Scan for the cell matching the given text and deliver its [X, Y] coordinate at center. 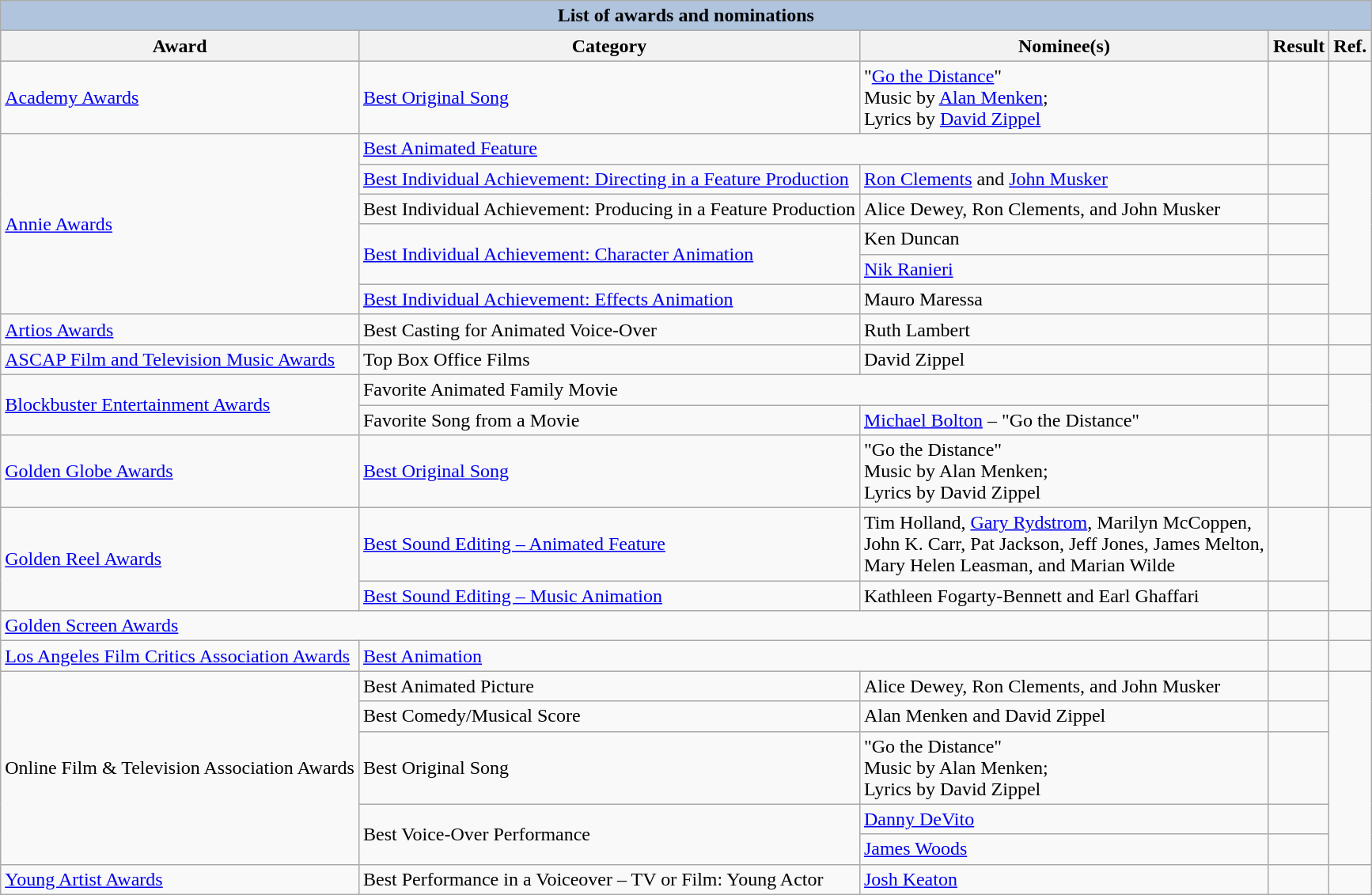
Los Angeles Film Critics Association Awards [180, 656]
Best Individual Achievement: Producing in a Feature Production [609, 209]
Young Artist Awards [180, 879]
Golden Globe Awards [180, 472]
Best Sound Editing – Music Animation [609, 596]
Ref. [1350, 46]
Nominee(s) [1063, 46]
David Zippel [1063, 359]
Award [180, 46]
Best Performance in a Voiceover – TV or Film: Young Actor [609, 879]
Favorite Song from a Movie [609, 420]
Category [609, 46]
Danny DeVito [1063, 819]
Best Individual Achievement: Character Animation [609, 254]
Top Box Office Films [609, 359]
Best Casting for Animated Voice-Over [609, 329]
Best Animated Picture [609, 686]
Academy Awards [180, 97]
Online Film & Television Association Awards [180, 768]
Tim Holland, Gary Rydstrom, Marilyn McCoppen, John K. Carr, Pat Jackson, Jeff Jones, James Melton, Mary Helen Leasman, and Marian Wilde [1063, 544]
Best Animated Feature [813, 149]
Best Sound Editing – Animated Feature [609, 544]
Golden Screen Awards [635, 626]
Mauro Maressa [1063, 299]
Ron Clements and John Musker [1063, 179]
Ken Duncan [1063, 239]
Result [1298, 46]
Blockbuster Entertainment Awards [180, 404]
Best Individual Achievement: Directing in a Feature Production [609, 179]
Nik Ranieri [1063, 269]
Best Individual Achievement: Effects Animation [609, 299]
ASCAP Film and Television Music Awards [180, 359]
Best Comedy/Musical Score [609, 716]
Josh Keaton [1063, 879]
Annie Awards [180, 224]
Michael Bolton – "Go the Distance" [1063, 420]
List of awards and nominations [686, 16]
Kathleen Fogarty-Bennett and Earl Ghaffari [1063, 596]
Favorite Animated Family Movie [813, 389]
Golden Reel Awards [180, 559]
Ruth Lambert [1063, 329]
James Woods [1063, 849]
Artios Awards [180, 329]
Best Animation [813, 656]
Alan Menken and David Zippel [1063, 716]
Best Voice-Over Performance [609, 834]
